Scan for the cell matching the given text and deliver its (x, y) coordinate at center. 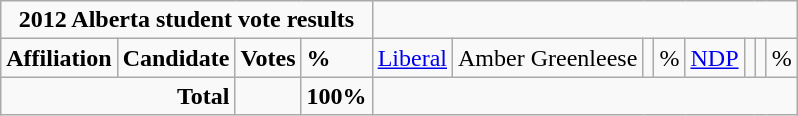
NDP (714, 58)
Total (118, 96)
Candidate (176, 58)
Liberal (412, 58)
Votes (268, 58)
Affiliation (59, 58)
Amber Greenleese (548, 58)
100% (336, 96)
2012 Alberta student vote results (186, 20)
